Search for the cell housing the specified text and yield its (X, Y) center coordinate. 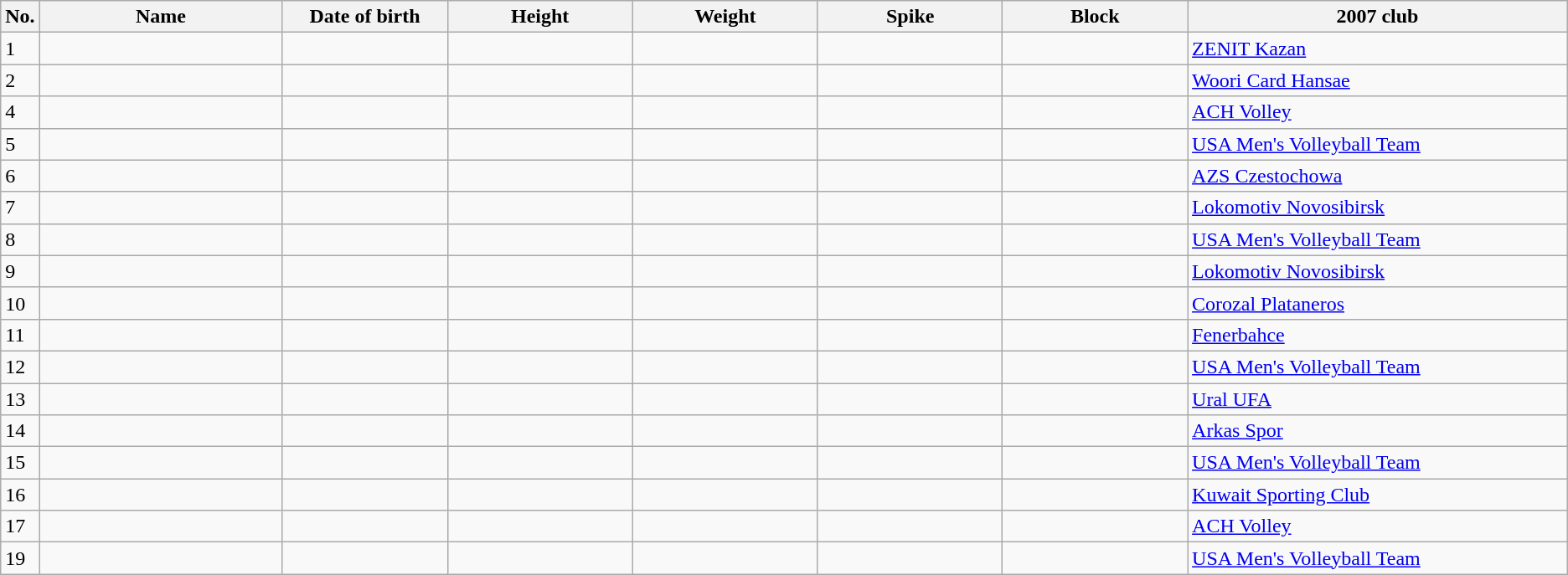
15 (20, 463)
Block (1096, 17)
10 (20, 303)
Fenerbahce (1378, 335)
Name (161, 17)
2 (20, 80)
Kuwait Sporting Club (1378, 495)
7 (20, 208)
11 (20, 335)
ZENIT Kazan (1378, 49)
Weight (725, 17)
4 (20, 112)
1 (20, 49)
16 (20, 495)
Woori Card Hansae (1378, 80)
14 (20, 431)
Date of birth (365, 17)
Spike (910, 17)
8 (20, 239)
5 (20, 144)
No. (20, 17)
2007 club (1378, 17)
9 (20, 271)
17 (20, 526)
6 (20, 176)
12 (20, 367)
Arkas Spor (1378, 431)
13 (20, 399)
19 (20, 558)
Ural UFA (1378, 399)
Corozal Plataneros (1378, 303)
Height (539, 17)
AZS Czestochowa (1378, 176)
